Scan for the cell matching the given text and deliver its (X, Y) coordinate at center. 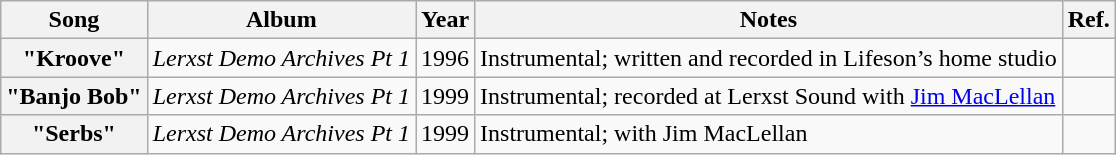
1996 (446, 58)
"Kroove" (74, 58)
"Banjo Bob" (74, 96)
"Serbs" (74, 134)
Instrumental; written and recorded in Lifeson’s home studio (769, 58)
Instrumental; with Jim MacLellan (769, 134)
Year (446, 20)
Notes (769, 20)
Instrumental; recorded at Lerxst Sound with Jim MacLellan (769, 96)
Song (74, 20)
Ref. (1088, 20)
Album (281, 20)
